Search for the cell housing the specified text and yield its [X, Y] center coordinate. 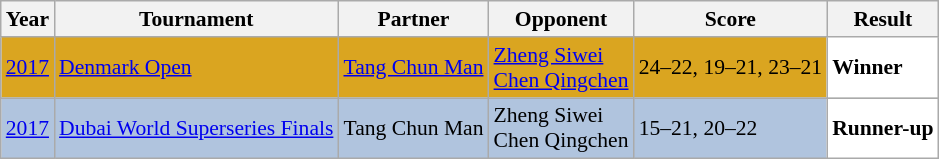
Tournament [196, 19]
24–22, 19–21, 23–21 [731, 68]
Runner-up [882, 128]
Partner [413, 19]
Winner [882, 68]
Result [882, 19]
Score [731, 19]
Year [28, 19]
Dubai World Superseries Finals [196, 128]
Opponent [562, 19]
Denmark Open [196, 68]
15–21, 20–22 [731, 128]
